Capture the cell that displays the provided text and extract its [X, Y] central coordinate. 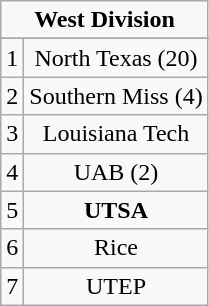
Southern Miss (4) [116, 96]
Rice [116, 248]
UAB (2) [116, 172]
5 [12, 210]
UTEP [116, 286]
Louisiana Tech [116, 134]
1 [12, 58]
West Division [104, 20]
6 [12, 248]
4 [12, 172]
7 [12, 286]
UTSA [116, 210]
North Texas (20) [116, 58]
3 [12, 134]
2 [12, 96]
